Extract the [x, y] coordinate from the center of the cell holding the provided text.  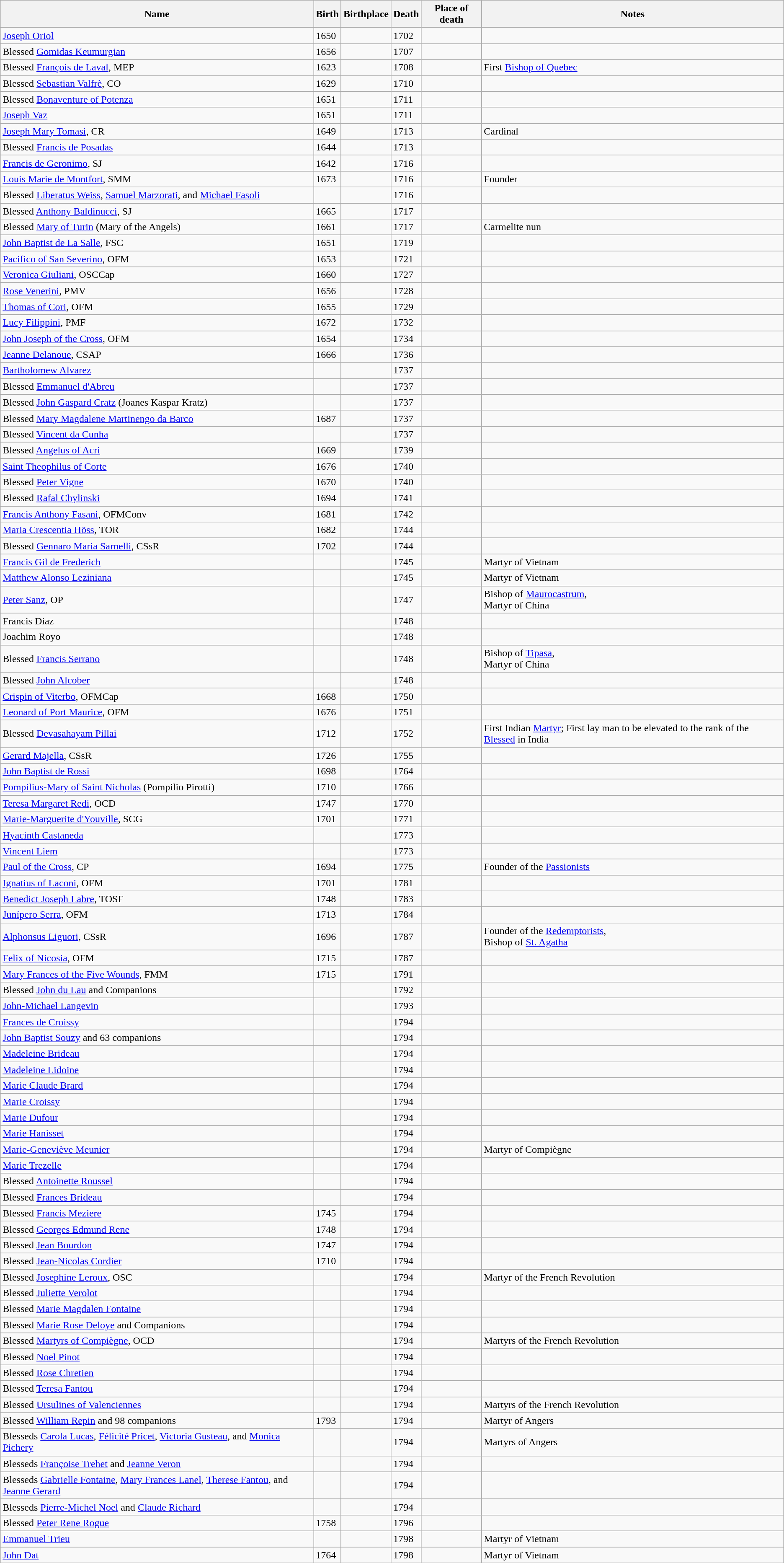
1732 [406, 323]
Blessed Josephine Leroux, OSC [157, 1277]
Death [406, 14]
1655 [328, 307]
1792 [406, 990]
Blesseds Pierre-Michel Noel and Claude Richard [157, 1507]
Joseph Vaz [157, 115]
Blessed Gennaro Maria Sarnelli, CSsR [157, 546]
1670 [328, 482]
1661 [328, 227]
Pompilius-Mary of Saint Nicholas (Pompilio Pirotti) [157, 787]
Francis Gil de Frederich [157, 562]
John Baptist de Rossi [157, 771]
1739 [406, 450]
First Bishop of Quebec [632, 67]
1721 [406, 259]
1644 [328, 147]
Joseph Mary Tomasi, CR [157, 131]
Blessed Rafal Chylinski [157, 498]
Blessed Angelus of Acri [157, 450]
Notes [632, 14]
Blessed Francis Serrano [157, 659]
Martyr of the French Revolution [632, 1277]
Gerard Majella, CSsR [157, 756]
1781 [406, 883]
Blessed Juliette Verolot [157, 1293]
Blessed William Repin and 98 companions [157, 1421]
1707 [406, 52]
1654 [328, 339]
Hyacinth Castaneda [157, 835]
Blessed John du Lau and Companions [157, 990]
1771 [406, 819]
1741 [406, 498]
Joachim Royo [157, 637]
Blessed Francis Meziere [157, 1213]
Maria Crescentia Höss, TOR [157, 530]
Blesseds Gabrielle Fontaine, Mary Frances Lanel, Therese Fantou, and Jeanne Gerard [157, 1485]
Blessed John Gaspard Cratz (Joanes Kaspar Kratz) [157, 402]
1728 [406, 291]
Bishop of Tipasa,Martyr of China [632, 659]
1719 [406, 243]
Crispin of Viterbo, OFMCap [157, 696]
1660 [328, 275]
Blessed Marie Magdalen Fontaine [157, 1309]
Blesseds Françoise Trehet and Jeanne Veron [157, 1464]
Blessed Devasahayam Pillai [157, 733]
Blessed Mary Magdalene Martinengo da Barco [157, 418]
Marie Claude Brard [157, 1086]
Blessed Frances Brideau [157, 1197]
1682 [328, 530]
1784 [406, 915]
1642 [328, 163]
Blessed Francis de Posadas [157, 147]
1708 [406, 67]
1623 [328, 67]
Felix of Nicosia, OFM [157, 958]
Blessed Liberatus Weiss, Samuel Marzorati, and Michael Fasoli [157, 195]
1669 [328, 450]
Blessed Gomidas Keumurgian [157, 52]
1672 [328, 323]
Peter Sanz, OP [157, 599]
Blessed François de Laval, MEP [157, 67]
1755 [406, 756]
Marie-Geneviève Meunier [157, 1149]
Junípero Serra, OFM [157, 915]
1698 [328, 771]
Place of death [451, 14]
Marie Croissy [157, 1102]
Pacifico of San Severino, OFM [157, 259]
Birthplace [366, 14]
Leonard of Port Maurice, OFM [157, 712]
Teresa Margaret Redi, OCD [157, 803]
Blessed Georges Edmund Rene [157, 1229]
Carmelite nun [632, 227]
Name [157, 14]
Cardinal [632, 131]
John-Michael Langevin [157, 1006]
Blessed Mary of Turin (Mary of the Angels) [157, 227]
1758 [328, 1523]
1736 [406, 355]
Martyr of Compiègne [632, 1149]
1752 [406, 733]
Blessed Noel Pinot [157, 1357]
Matthew Alonso Leziniana [157, 578]
Alphonsus Liguori, CSsR [157, 936]
1727 [406, 275]
Mary Frances of the Five Wounds, FMM [157, 974]
Lucy Filippini, PMF [157, 323]
1673 [328, 179]
Blessed Rose Chretien [157, 1373]
Madeleine Brideau [157, 1054]
Francis Diaz [157, 621]
1742 [406, 514]
1696 [328, 936]
Marie Trezelle [157, 1165]
Martyrs of Angers [632, 1442]
Louis Marie de Montfort, SMM [157, 179]
Francis de Geronimo, SJ [157, 163]
Ignatius of Laconi, OFM [157, 883]
Marie-Marguerite d'Youville, SCG [157, 819]
1668 [328, 696]
1775 [406, 867]
1629 [328, 83]
John Baptist Souzy and 63 companions [157, 1038]
Blessed Ursulines of Valenciennes [157, 1405]
John Dat [157, 1555]
Blessed Peter Vigne [157, 482]
1750 [406, 696]
Bartholomew Alvarez [157, 370]
Frances de Croissy [157, 1022]
1650 [328, 36]
Joseph Oriol [157, 36]
1729 [406, 307]
1796 [406, 1523]
Francis Anthony Fasani, OFMConv [157, 514]
Founder of the Redemptorists,Bishop of St. Agatha [632, 936]
1766 [406, 787]
Birth [328, 14]
Blessed Martyrs of Compiègne, OCD [157, 1341]
Founder of the Passionists [632, 867]
Blessed Emmanuel d'Abreu [157, 386]
Madeleine Lidoine [157, 1070]
Founder [632, 179]
Saint Theophilus of Corte [157, 466]
John Baptist de La Salle, FSC [157, 243]
Martyr of Angers [632, 1421]
1653 [328, 259]
Blessed Teresa Fantou [157, 1389]
1665 [328, 211]
Blessed Jean-Nicolas Cordier [157, 1261]
Blessed Antoinette Roussel [157, 1181]
Blessed Bonaventure of Potenza [157, 99]
Blessed Anthony Baldinucci, SJ [157, 211]
1712 [328, 733]
1770 [406, 803]
Paul of the Cross, CP [157, 867]
Blessed Sebastian Valfrè, CO [157, 83]
1666 [328, 355]
1726 [328, 756]
Jeanne Delanoue, CSAP [157, 355]
1649 [328, 131]
1681 [328, 514]
Rose Venerini, PMV [157, 291]
Blessed John Alcober [157, 680]
Benedict Joseph Labre, TOSF [157, 899]
1791 [406, 974]
Blessed Peter Rene Rogue [157, 1523]
1734 [406, 339]
First Indian Martyr; First lay man to be elevated to the rank of the Blessed in India [632, 733]
1751 [406, 712]
Emmanuel Trieu [157, 1539]
Blesseds Carola Lucas, Félicité Pricet, Victoria Gusteau, and Monica Pichery [157, 1442]
1783 [406, 899]
Thomas of Cori, OFM [157, 307]
Marie Dufour [157, 1118]
Blessed Vincent da Cunha [157, 434]
Veronica Giuliani, OSCCap [157, 275]
Blessed Jean Bourdon [157, 1245]
Marie Hanisset [157, 1133]
Blessed Marie Rose Deloye and Companions [157, 1325]
Vincent Liem [157, 851]
Bishop of Maurocastrum,Martyr of China [632, 599]
John Joseph of the Cross, OFM [157, 339]
1687 [328, 418]
